For the text-containing cell, return its midpoint in [x, y] coordinate format. 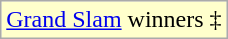
Grand Slam winners ‡ [114, 20]
